Capture the cell that displays the provided text and extract its (x, y) central coordinate. 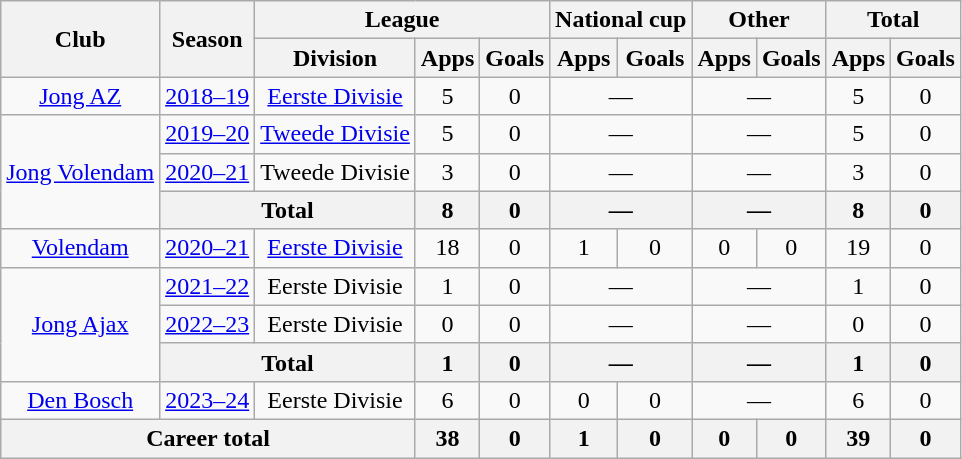
2023–24 (208, 400)
Division (336, 58)
Volendam (80, 248)
2018–19 (208, 96)
Season (208, 39)
2022–23 (208, 324)
2019–20 (208, 134)
Other (759, 20)
2021–22 (208, 286)
38 (447, 438)
39 (858, 438)
Career total (208, 438)
Jong Volendam (80, 172)
Den Bosch (80, 400)
19 (858, 248)
18 (447, 248)
Jong Ajax (80, 324)
National cup (621, 20)
Jong AZ (80, 96)
League (402, 20)
Club (80, 39)
